Pinpoint the cell where the given text exists, returning its [x, y] midpoint coordinate. 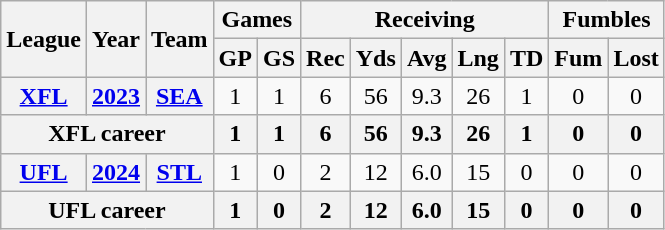
Fum [578, 58]
Year [116, 39]
2024 [116, 172]
TD [526, 58]
Lng [478, 58]
2023 [116, 96]
STL [180, 172]
XFL [44, 96]
Avg [426, 58]
UFL career [107, 210]
GP [235, 58]
UFL [44, 172]
Yds [376, 58]
Fumbles [606, 20]
SEA [180, 96]
Games [256, 20]
Rec [326, 58]
Lost [636, 58]
XFL career [107, 134]
Receiving [425, 20]
GS [278, 58]
League [44, 39]
Team [180, 39]
